Determine the [X, Y] coordinate at the center of the cell enclosing the given text.  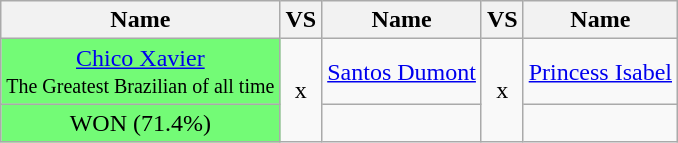
Princess Isabel [600, 72]
Santos Dumont [402, 72]
WON (71.4%) [140, 123]
Chico Xavier The Greatest Brazilian of all time [140, 72]
